Return the (X, Y) coordinate for the center point of the cell that contains the specified text.  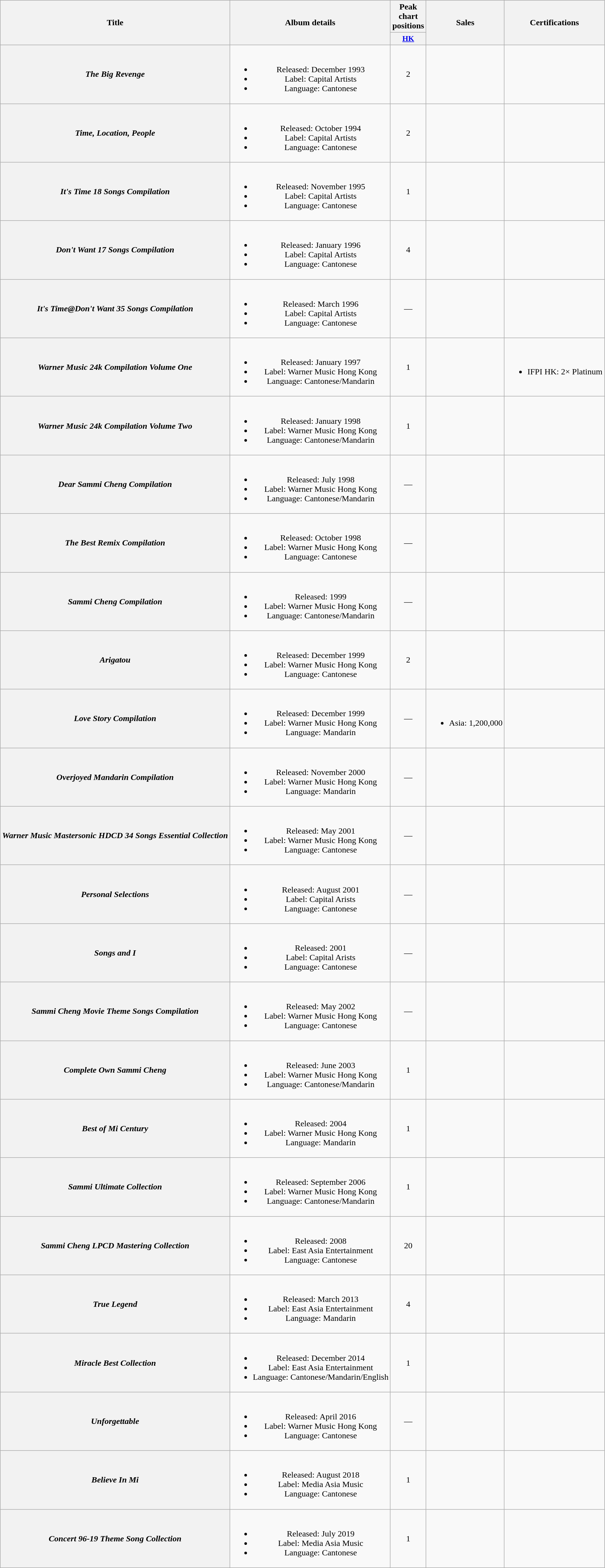
Released: July 1998Label: Warner Music Hong KongLanguage: Cantonese/Mandarin (310, 484)
Sammi Cheng Compilation (115, 602)
Sammi Ultimate Collection (115, 1187)
Warner Music Mastersonic HDCD 34 Songs Essential Collection (115, 836)
Warner Music 24k Compilation Volume Two (115, 426)
Time, Location, People (115, 133)
Released: 2004Label: Warner Music Hong KongLanguage: Mandarin (310, 1129)
IFPI HK: 2× Platinum (554, 367)
The Big Revenge (115, 74)
It's Time 18 Songs Compilation (115, 191)
Sammi Cheng Movie Theme Songs Compilation (115, 1011)
Released: May 2002Label: Warner Music Hong KongLanguage: Cantonese (310, 1011)
Best of Mi Century (115, 1129)
Released: August 2018Label: Media Asia MusicLanguage: Cantonese (310, 1480)
Released: December 2014Label: East Asia EntertainmentLanguage: Cantonese/Mandarin/English (310, 1363)
Released: January 1998Label: Warner Music Hong KongLanguage: Cantonese/Mandarin (310, 426)
Released: January 1997Label: Warner Music Hong KongLanguage: Cantonese/Mandarin (310, 367)
Dear Sammi Cheng Compilation (115, 484)
Concert 96-19 Theme Song Collection (115, 1538)
Released: October 1998Label: Warner Music Hong KongLanguage: Cantonese (310, 543)
Unforgettable (115, 1421)
Overjoyed Mandarin Compilation (115, 777)
Released: September 2006Label: Warner Music Hong KongLanguage: Cantonese/Mandarin (310, 1187)
Released: 2008Label: East Asia EntertainmentLanguage: Cantonese (310, 1246)
Released: 2001Label: Capital AristsLanguage: Cantonese (310, 953)
Love Story Compilation (115, 719)
Released: August 2001Label: Capital AristsLanguage: Cantonese (310, 894)
Don't Want 17 Songs Compilation (115, 250)
Warner Music 24k Compilation Volume One (115, 367)
Complete Own Sammi Cheng (115, 1070)
Released: December 1993Label: Capital ArtistsLanguage: Cantonese (310, 74)
Songs and I (115, 953)
Released: May 2001Label: Warner Music Hong KongLanguage: Cantonese (310, 836)
Released: June 2003Label: Warner Music Hong KongLanguage: Cantonese/Mandarin (310, 1070)
It's Time@Don't Want 35 Songs Compilation (115, 308)
Released: July 2019Label: Media Asia MusicLanguage: Cantonese (310, 1538)
Released: January 1996Label: Capital ArtistsLanguage: Cantonese (310, 250)
Album details (310, 23)
Released: April 2016Label: Warner Music Hong KongLanguage: Cantonese (310, 1421)
Title (115, 23)
Released: 1999Label: Warner Music Hong KongLanguage: Cantonese/Mandarin (310, 602)
Arigatou (115, 660)
Released: March 2013Label: East Asia EntertainmentLanguage: Mandarin (310, 1304)
True Legend (115, 1304)
Released: March 1996Label: Capital ArtistsLanguage: Cantonese (310, 308)
Peak chart positions (408, 16)
Certifications (554, 23)
Believe In Mi (115, 1480)
Released: October 1994Label: Capital ArtistsLanguage: Cantonese (310, 133)
Released: November 2000Label: Warner Music Hong KongLanguage: Mandarin (310, 777)
Released: December 1999Label: Warner Music Hong KongLanguage: Mandarin (310, 719)
Asia: 1,200,000 (465, 719)
Sammi Cheng LPCD Mastering Collection (115, 1246)
Released: November 1995Label: Capital ArtistsLanguage: Cantonese (310, 191)
Miracle Best Collection (115, 1363)
HK (408, 39)
Sales (465, 23)
20 (408, 1246)
The Best Remix Compilation (115, 543)
Personal Selections (115, 894)
Released: December 1999Label: Warner Music Hong KongLanguage: Cantonese (310, 660)
